Determine the (x, y) coordinate at the center of the cell enclosing the given text.  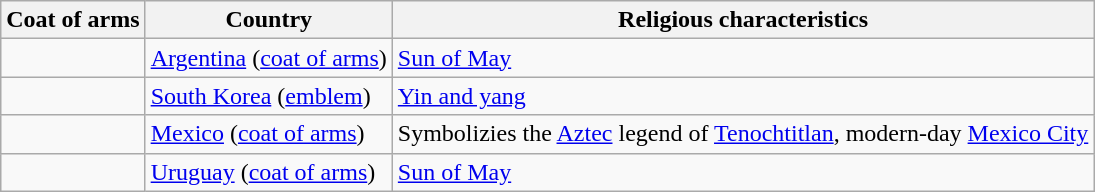
Uruguay (coat of arms) (268, 172)
Symbolizies the Aztec legend of Tenochtitlan, modern-day Mexico City (742, 134)
Argentina (coat of arms) (268, 58)
Yin and yang (742, 96)
Country (268, 20)
Coat of arms (73, 20)
Religious characteristics (742, 20)
Mexico (coat of arms) (268, 134)
South Korea (emblem) (268, 96)
